Detect which cell encompasses the target text, then output its [x, y] center coordinate. 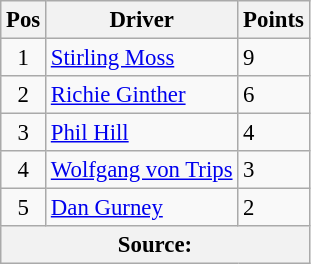
Pos [24, 20]
9 [274, 58]
Stirling Moss [142, 58]
Points [274, 20]
Phil Hill [142, 133]
1 [24, 58]
6 [274, 95]
Wolfgang von Trips [142, 170]
Driver [142, 20]
5 [24, 208]
Dan Gurney [142, 208]
Richie Ginther [142, 95]
Source: [155, 245]
